Return [x, y] of the center of cell containing provided text 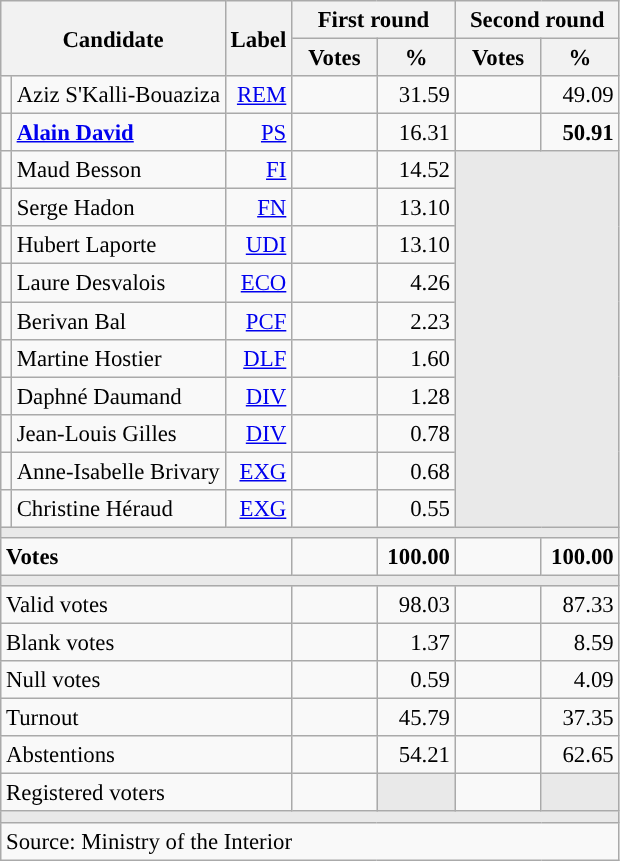
Martine Hostier [118, 358]
Abstentions [146, 755]
Blank votes [146, 643]
14.52 [416, 170]
4.09 [580, 680]
2.23 [416, 321]
Alain David [118, 133]
98.03 [416, 605]
0.68 [416, 471]
31.59 [416, 95]
DLF [258, 358]
Aziz S'Kalli-Bouaziza [118, 95]
45.79 [416, 718]
Candidate [114, 38]
PS [258, 133]
0.55 [416, 509]
Berivan Bal [118, 321]
Null votes [146, 680]
8.59 [580, 643]
1.60 [416, 358]
First round [374, 20]
Label [258, 38]
50.91 [580, 133]
Jean-Louis Gilles [118, 433]
UDI [258, 245]
Serge Hadon [118, 208]
54.21 [416, 755]
Registered voters [146, 793]
0.59 [416, 680]
Hubert Laporte [118, 245]
37.35 [580, 718]
Laure Desvalois [118, 283]
Second round [537, 20]
REM [258, 95]
49.09 [580, 95]
Christine Héraud [118, 509]
FN [258, 208]
Anne-Isabelle Brivary [118, 471]
FI [258, 170]
Source: Ministry of the Interior [310, 841]
Maud Besson [118, 170]
4.26 [416, 283]
Daphné Daumand [118, 396]
Turnout [146, 718]
16.31 [416, 133]
1.28 [416, 396]
87.33 [580, 605]
0.78 [416, 433]
ECO [258, 283]
PCF [258, 321]
62.65 [580, 755]
Valid votes [146, 605]
1.37 [416, 643]
